Scan for the cell matching the given text and deliver its [x, y] coordinate at center. 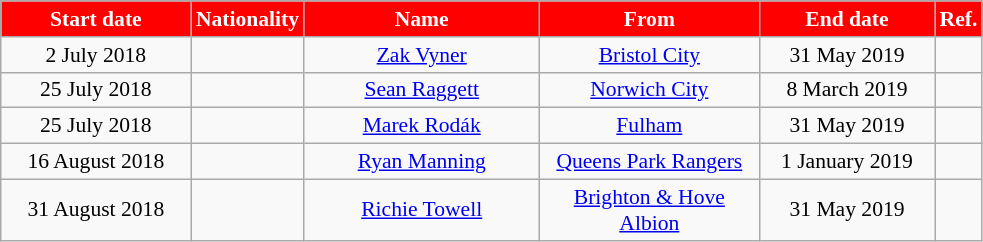
16 August 2018 [96, 162]
Richie Towell [422, 210]
Ref. [959, 19]
Ryan Manning [422, 162]
Queens Park Rangers [649, 162]
Fulham [649, 126]
Bristol City [649, 55]
Zak Vyner [422, 55]
2 July 2018 [96, 55]
31 August 2018 [96, 210]
Sean Raggett [422, 90]
Brighton & Hove Albion [649, 210]
1 January 2019 [846, 162]
End date [846, 19]
Nationality [248, 19]
Start date [96, 19]
Norwich City [649, 90]
Name [422, 19]
Marek Rodák [422, 126]
8 March 2019 [846, 90]
From [649, 19]
